Capture the cell that displays the provided text and extract its (X, Y) central coordinate. 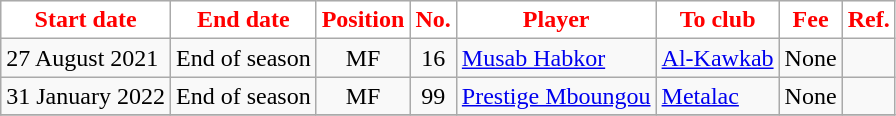
Fee (810, 20)
Ref. (868, 20)
16 (433, 58)
99 (433, 96)
31 January 2022 (86, 96)
To club (718, 20)
Metalac (718, 96)
Start date (86, 20)
Prestige Mboungou (556, 96)
Position (363, 20)
Player (556, 20)
27 August 2021 (86, 58)
Al-Kawkab (718, 58)
No. (433, 20)
Musab Habkor (556, 58)
End date (243, 20)
